Extract the (x, y) coordinate from the center of the cell holding the provided text.  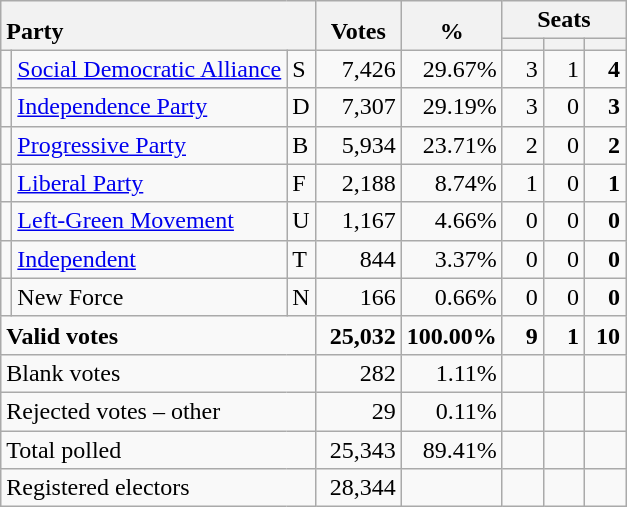
D (301, 107)
282 (358, 373)
4.66% (452, 221)
1.11% (452, 373)
7,426 (358, 69)
3.37% (452, 259)
Rejected votes – other (158, 411)
Blank votes (158, 373)
25,343 (358, 449)
Left-Green Movement (150, 221)
Liberal Party (150, 183)
10 (604, 335)
2,188 (358, 183)
Registered electors (158, 488)
U (301, 221)
29 (358, 411)
844 (358, 259)
Seats (564, 20)
8.74% (452, 183)
166 (358, 297)
23.71% (452, 145)
T (301, 259)
Total polled (158, 449)
S (301, 69)
Social Democratic Alliance (150, 69)
1,167 (358, 221)
100.00% (452, 335)
4 (604, 69)
5,934 (358, 145)
New Force (150, 297)
9 (522, 335)
F (301, 183)
Independent (150, 259)
89.41% (452, 449)
N (301, 297)
Progressive Party (150, 145)
7,307 (358, 107)
Valid votes (158, 335)
Party (158, 26)
25,032 (358, 335)
0.11% (452, 411)
28,344 (358, 488)
29.67% (452, 69)
B (301, 145)
0.66% (452, 297)
% (452, 26)
Votes (358, 26)
29.19% (452, 107)
Independence Party (150, 107)
